Provide the [x, y] coordinate of the cell's center where the given text is located.  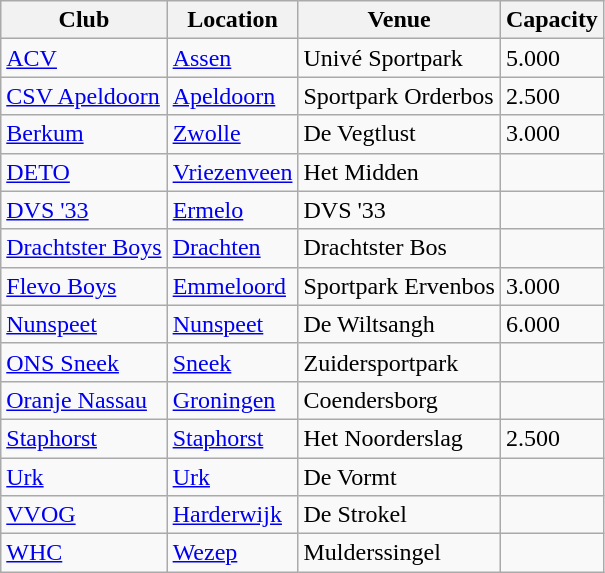
Emmeloord [232, 286]
Coendersborg [399, 400]
Ermelo [232, 210]
Sneek [232, 362]
6.000 [552, 324]
DETO [84, 172]
De Vegtlust [399, 134]
Drachtster Boys [84, 248]
Zwolle [232, 134]
Sportpark Orderbos [399, 96]
Sportpark Ervenbos [399, 286]
Drachtster Bos [399, 248]
Location [232, 20]
VVOG [84, 515]
Het Midden [399, 172]
Oranje Nassau [84, 400]
Vriezenveen [232, 172]
De Strokel [399, 515]
WHC [84, 553]
Assen [232, 58]
Zuidersportpark [399, 362]
Wezep [232, 553]
Univé Sportpark [399, 58]
Drachten [232, 248]
Mulderssingel [399, 553]
CSV Apeldoorn [84, 96]
5.000 [552, 58]
Club [84, 20]
Venue [399, 20]
Het Noorderslag [399, 438]
Groningen [232, 400]
De Wiltsangh [399, 324]
ONS Sneek [84, 362]
Berkum [84, 134]
De Vormt [399, 477]
Apeldoorn [232, 96]
Capacity [552, 20]
Harderwijk [232, 515]
ACV [84, 58]
Flevo Boys [84, 286]
